Search for the cell housing the specified text and yield its (x, y) center coordinate. 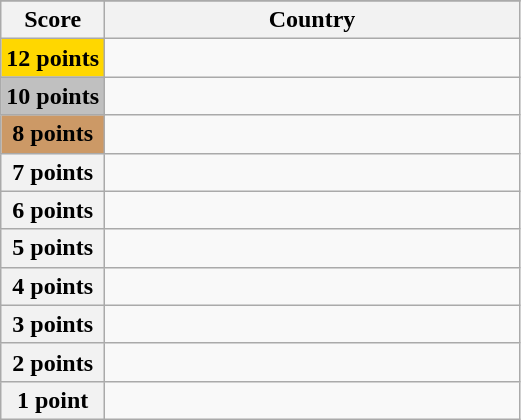
10 points (53, 96)
Country (312, 20)
1 point (53, 400)
5 points (53, 248)
Score (53, 20)
2 points (53, 362)
3 points (53, 324)
7 points (53, 172)
12 points (53, 58)
8 points (53, 134)
6 points (53, 210)
4 points (53, 286)
